Determine the [x, y] coordinate at the center of the cell enclosing the given text.  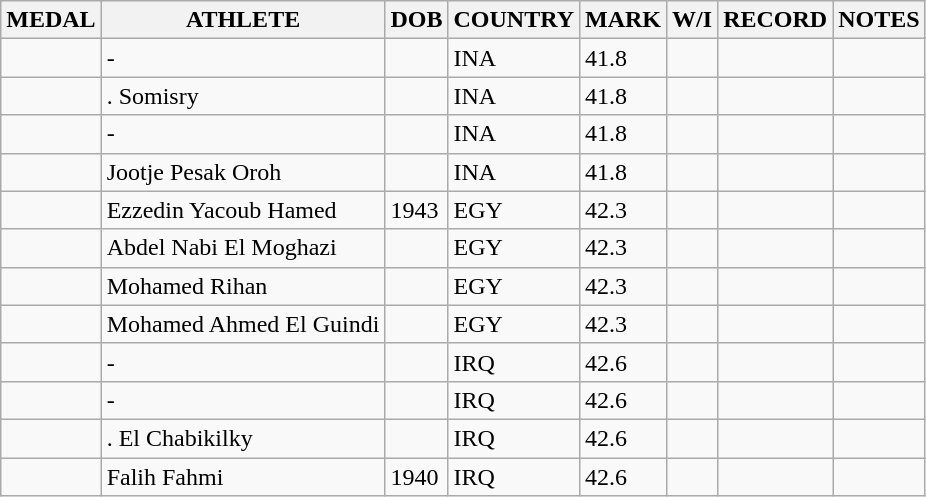
Mohamed Rihan [243, 286]
Falih Fahmi [243, 477]
1940 [416, 477]
RECORD [776, 20]
DOB [416, 20]
Mohamed Ahmed El Guindi [243, 324]
Ezzedin Yacoub Hamed [243, 210]
. Somisry [243, 96]
ATHLETE [243, 20]
NOTES [879, 20]
W/I [692, 20]
COUNTRY [514, 20]
MARK [622, 20]
1943 [416, 210]
Abdel Nabi El Moghazi [243, 248]
. El Chabikilky [243, 438]
Jootje Pesak Oroh [243, 172]
MEDAL [51, 20]
